Pinpoint the cell where the given text exists, returning its [x, y] midpoint coordinate. 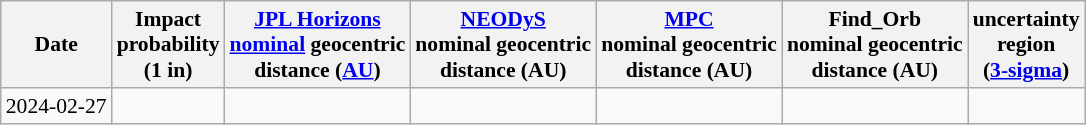
Date [56, 44]
2024-02-27 [56, 106]
Impactprobability(1 in) [168, 44]
NEODySnominal geocentricdistance (AU) [503, 44]
MPCnominal geocentricdistance (AU) [689, 44]
JPL Horizonsnominal geocentricdistance (AU) [318, 44]
uncertaintyregion(3-sigma) [1026, 44]
Find_Orbnominal geocentricdistance (AU) [875, 44]
